Return (x, y) of the center of cell containing provided text 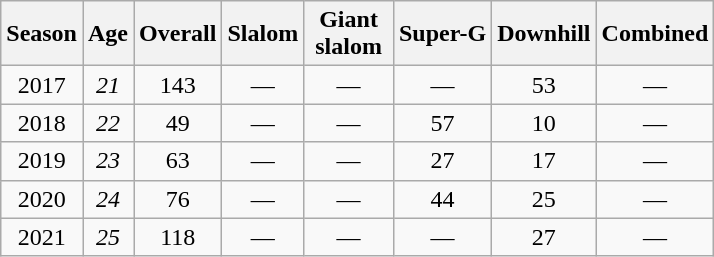
Overall (178, 34)
Slalom (263, 34)
Giant slalom (349, 34)
17 (544, 161)
Super-G (442, 34)
53 (544, 85)
Season (42, 34)
Downhill (544, 34)
Combined (655, 34)
24 (108, 199)
2020 (42, 199)
2018 (42, 123)
143 (178, 85)
63 (178, 161)
10 (544, 123)
23 (108, 161)
49 (178, 123)
44 (442, 199)
Age (108, 34)
2017 (42, 85)
2021 (42, 237)
76 (178, 199)
57 (442, 123)
2019 (42, 161)
22 (108, 123)
118 (178, 237)
21 (108, 85)
